Output the [X, Y] coordinate of the center of the cell containing the given text.  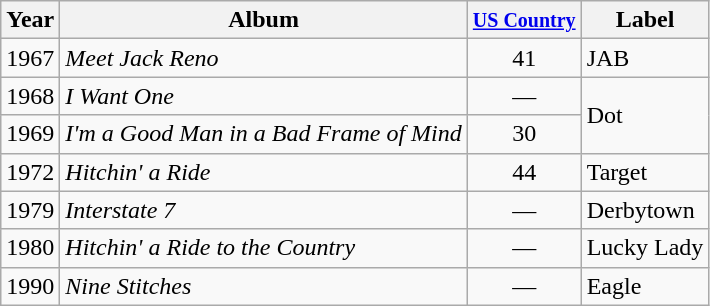
Derbytown [645, 210]
Album [264, 20]
Meet Jack Reno [264, 58]
1968 [30, 96]
Hitchin' a Ride [264, 172]
1972 [30, 172]
JAB [645, 58]
Nine Stitches [264, 286]
1990 [30, 286]
44 [524, 172]
Dot [645, 115]
Interstate 7 [264, 210]
1969 [30, 134]
Year [30, 20]
30 [524, 134]
1980 [30, 248]
Lucky Lady [645, 248]
I'm a Good Man in a Bad Frame of Mind [264, 134]
41 [524, 58]
Hitchin' a Ride to the Country [264, 248]
Label [645, 20]
US Country [524, 20]
Eagle [645, 286]
1979 [30, 210]
Target [645, 172]
I Want One [264, 96]
1967 [30, 58]
